From the cell containing the given text, extract its center point as [X, Y] coordinate. 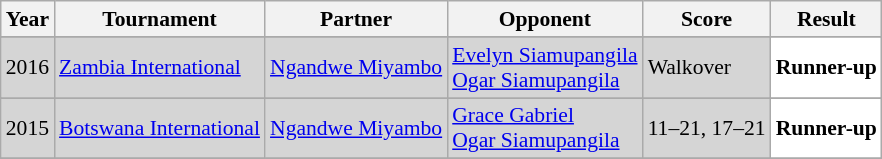
Year [28, 19]
Tournament [160, 19]
Evelyn Siamupangila Ogar Siamupangila [544, 68]
Grace Gabriel Ogar Siamupangila [544, 128]
11–21, 17–21 [707, 128]
2016 [28, 68]
Zambia International [160, 68]
Score [707, 19]
Walkover [707, 68]
Opponent [544, 19]
Botswana International [160, 128]
2015 [28, 128]
Partner [356, 19]
Result [826, 19]
